Search for the cell housing the specified text and yield its [x, y] center coordinate. 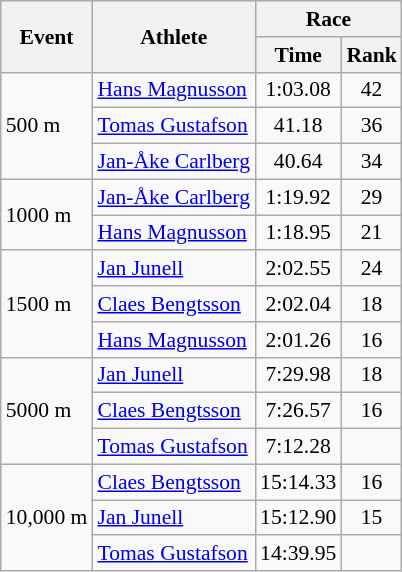
1:03.08 [298, 90]
10,000 m [47, 518]
34 [372, 162]
7:29.98 [298, 375]
15:12.90 [298, 518]
42 [372, 90]
1500 m [47, 304]
40.64 [298, 162]
2:02.04 [298, 304]
1:19.92 [298, 197]
36 [372, 126]
Athlete [174, 36]
7:26.57 [298, 411]
15:14.33 [298, 482]
Rank [372, 55]
1:18.95 [298, 233]
41.18 [298, 126]
500 m [47, 126]
7:12.28 [298, 447]
2:02.55 [298, 269]
1000 m [47, 214]
2:01.26 [298, 340]
Event [47, 36]
15 [372, 518]
29 [372, 197]
24 [372, 269]
5000 m [47, 410]
Race [328, 19]
Time [298, 55]
21 [372, 233]
14:39.95 [298, 554]
